Search for the cell housing the specified text and yield its [X, Y] center coordinate. 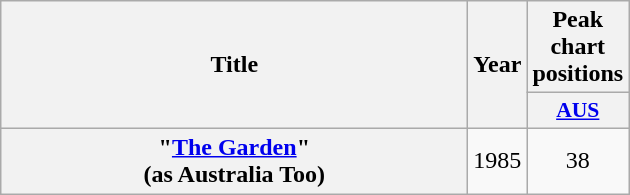
Peak chart positions [578, 47]
1985 [498, 160]
AUS [578, 111]
38 [578, 160]
Year [498, 65]
"The Garden"(as Australia Too) [234, 160]
Title [234, 65]
